Locate the cell with the specified text and output its [x, y] center coordinate. 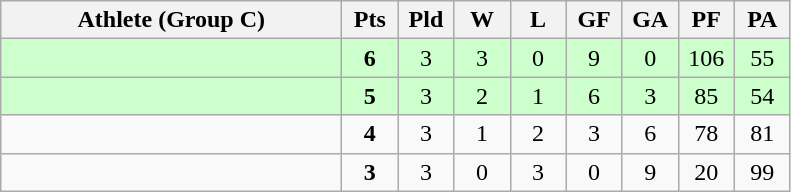
PF [706, 20]
L [538, 20]
20 [706, 172]
55 [762, 58]
Pts [370, 20]
Athlete (Group C) [172, 20]
PA [762, 20]
GA [650, 20]
78 [706, 134]
GF [594, 20]
W [482, 20]
106 [706, 58]
99 [762, 172]
4 [370, 134]
54 [762, 96]
Pld [426, 20]
81 [762, 134]
5 [370, 96]
85 [706, 96]
